Determine the [X, Y] coordinate at the center of the cell enclosing the given text.  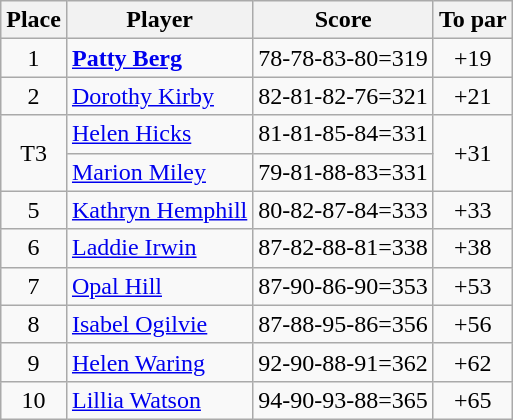
+19 [472, 58]
+33 [472, 210]
81-81-85-84=331 [344, 134]
87-90-86-90=353 [344, 286]
Dorothy Kirby [159, 96]
10 [34, 400]
Marion Miley [159, 172]
Patty Berg [159, 58]
Isabel Ogilvie [159, 324]
+21 [472, 96]
78-78-83-80=319 [344, 58]
Opal Hill [159, 286]
9 [34, 362]
Score [344, 20]
6 [34, 248]
+31 [472, 153]
Lillia Watson [159, 400]
+53 [472, 286]
+62 [472, 362]
Helen Hicks [159, 134]
Kathryn Hemphill [159, 210]
92-90-88-91=362 [344, 362]
94-90-93-88=365 [344, 400]
2 [34, 96]
Laddie Irwin [159, 248]
To par [472, 20]
Player [159, 20]
1 [34, 58]
+56 [472, 324]
79-81-88-83=331 [344, 172]
Place [34, 20]
Helen Waring [159, 362]
+65 [472, 400]
82-81-82-76=321 [344, 96]
7 [34, 286]
80-82-87-84=333 [344, 210]
8 [34, 324]
+38 [472, 248]
5 [34, 210]
T3 [34, 153]
87-82-88-81=338 [344, 248]
87-88-95-86=356 [344, 324]
